Determine the (X, Y) coordinate at the center of the cell enclosing the given text.  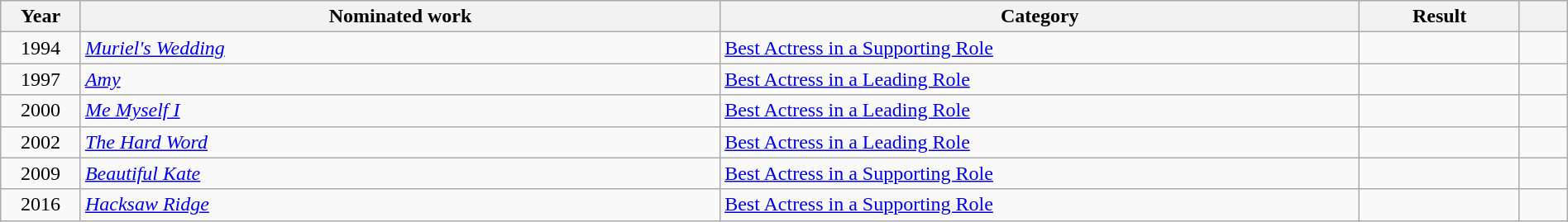
Year (41, 17)
2016 (41, 205)
Nominated work (400, 17)
2000 (41, 111)
Amy (400, 79)
1994 (41, 48)
Category (1040, 17)
1997 (41, 79)
Muriel's Wedding (400, 48)
Me Myself I (400, 111)
2009 (41, 173)
Hacksaw Ridge (400, 205)
Beautiful Kate (400, 173)
2002 (41, 142)
The Hard Word (400, 142)
Result (1439, 17)
